Provide the [x, y] coordinate of the cell's center where the given text is located.  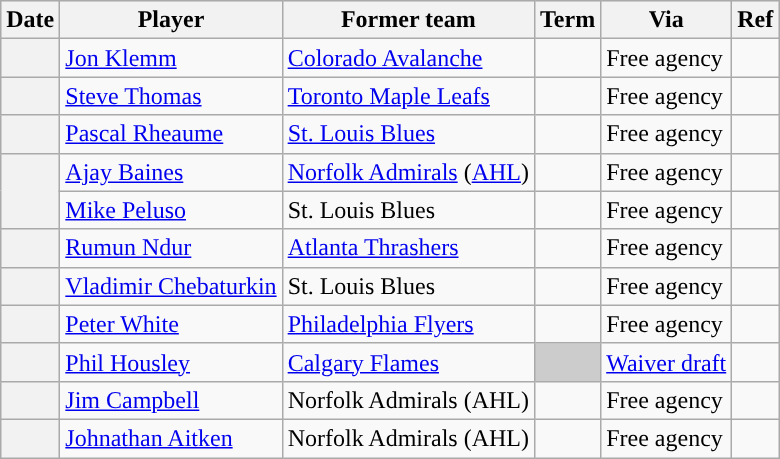
Mike Peluso [171, 210]
Colorado Avalanche [408, 58]
Ajay Baines [171, 172]
Atlanta Thrashers [408, 248]
Toronto Maple Leafs [408, 96]
Rumun Ndur [171, 248]
Player [171, 20]
Via [666, 20]
Former team [408, 20]
Vladimir Chebaturkin [171, 286]
Jim Campbell [171, 400]
Date [30, 20]
Peter White [171, 324]
Calgary Flames [408, 362]
Philadelphia Flyers [408, 324]
Steve Thomas [171, 96]
Jon Klemm [171, 58]
Term [568, 20]
Ref [756, 20]
Phil Housley [171, 362]
Johnathan Aitken [171, 438]
Pascal Rheaume [171, 134]
Waiver draft [666, 362]
